For the text-containing cell, return its midpoint in (x, y) coordinate format. 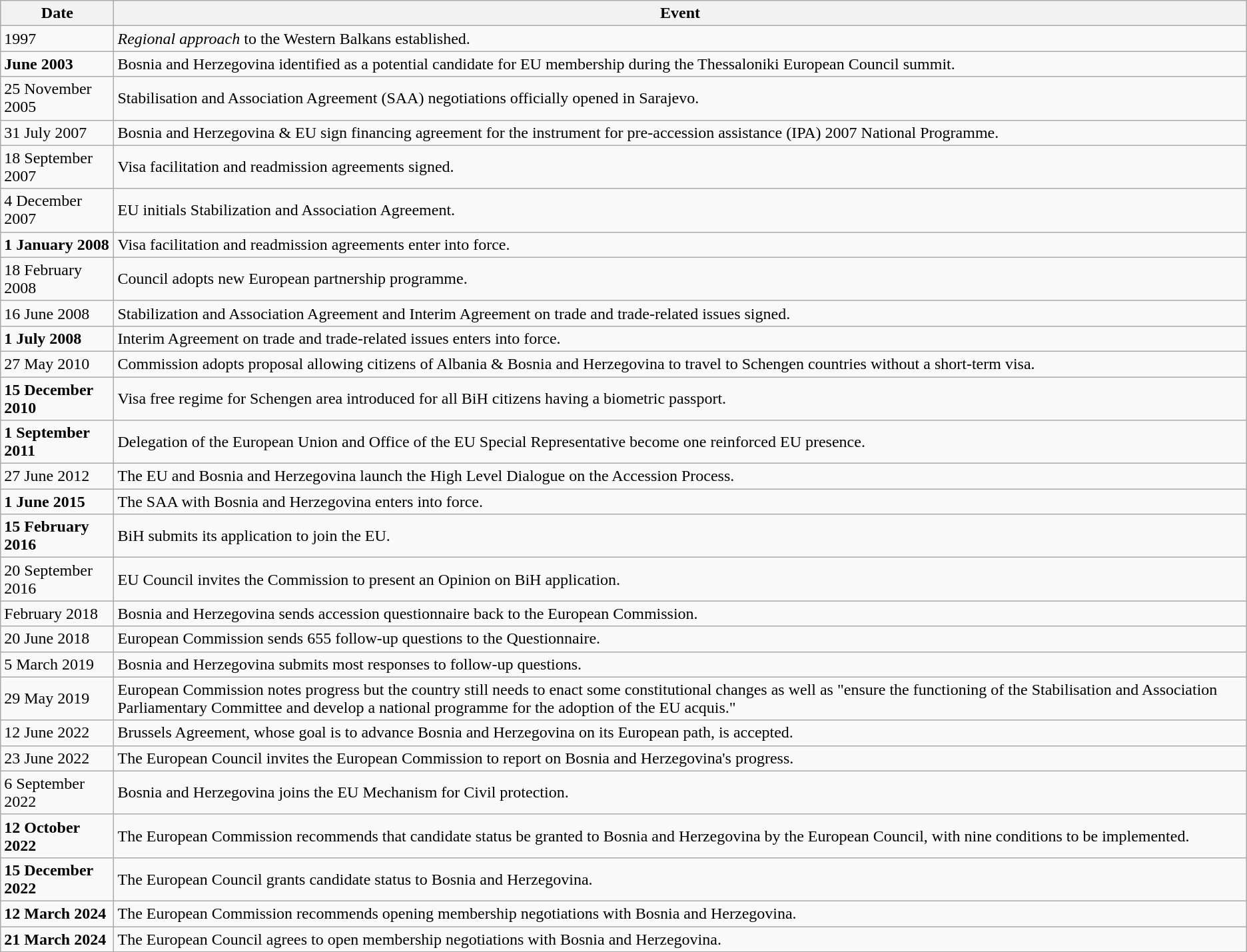
February 2018 (57, 614)
Event (680, 13)
12 June 2022 (57, 733)
Visa facilitation and readmission agreements signed. (680, 167)
15 December 2010 (57, 398)
Visa free regime for Schengen area introduced for all BiH citizens having a biometric passport. (680, 398)
Brussels Agreement, whose goal is to advance Bosnia and Herzegovina on its European path, is accepted. (680, 733)
5 March 2019 (57, 664)
21 March 2024 (57, 939)
18 February 2008 (57, 278)
June 2003 (57, 64)
Bosnia and Herzegovina submits most responses to follow-up questions. (680, 664)
Bosnia and Herzegovina sends accession questionnaire back to the European Commission. (680, 614)
15 December 2022 (57, 879)
Bosnia and Herzegovina & EU sign financing agreement for the instrument for pre-accession assistance (IPA) 2007 National Programme. (680, 133)
4 December 2007 (57, 211)
25 November 2005 (57, 99)
Bosnia and Herzegovina joins the EU Mechanism for Civil protection. (680, 793)
1 June 2015 (57, 502)
23 June 2022 (57, 758)
BiH submits its application to join the EU. (680, 536)
The European Commission recommends opening membership negotiations with Bosnia and Herzegovina. (680, 913)
Stabilisation and Association Agreement (SAA) negotiations officially opened in Sarajevo. (680, 99)
European Commission sends 655 follow-up questions to the Questionnaire. (680, 639)
27 May 2010 (57, 364)
20 September 2016 (57, 580)
The European Council agrees to open membership negotiations with Bosnia and Herzegovina. (680, 939)
18 September 2007 (57, 167)
27 June 2012 (57, 476)
15 February 2016 (57, 536)
12 October 2022 (57, 835)
Delegation of the European Union and Office of the EU Special Representative become one reinforced EU presence. (680, 442)
Date (57, 13)
EU Council invites the Commission to present an Opinion on BiH application. (680, 580)
The European Council grants candidate status to Bosnia and Herzegovina. (680, 879)
Visa facilitation and readmission agreements enter into force. (680, 244)
The European Council invites the European Commission to report on Bosnia and Herzegovina's progress. (680, 758)
The EU and Bosnia and Herzegovina launch the High Level Dialogue on the Accession Process. (680, 476)
12 March 2024 (57, 913)
Stabilization and Association Agreement and Interim Agreement on trade and trade-related issues signed. (680, 313)
The SAA with Bosnia and Herzegovina enters into force. (680, 502)
Regional approach to the Western Balkans established. (680, 39)
EU initials Stabilization and Association Agreement. (680, 211)
Council adopts new European partnership programme. (680, 278)
1997 (57, 39)
Bosnia and Herzegovina identified as a potential candidate for EU membership during the Thessaloniki European Council summit. (680, 64)
1 January 2008 (57, 244)
31 July 2007 (57, 133)
6 September 2022 (57, 793)
29 May 2019 (57, 698)
1 July 2008 (57, 338)
1 September 2011 (57, 442)
20 June 2018 (57, 639)
Interim Agreement on trade and trade-related issues enters into force. (680, 338)
Commission adopts proposal allowing citizens of Albania & Bosnia and Herzegovina to travel to Schengen countries without a short-term visa. (680, 364)
16 June 2008 (57, 313)
